Determine the [X, Y] coordinate at the center of the cell enclosing the given text.  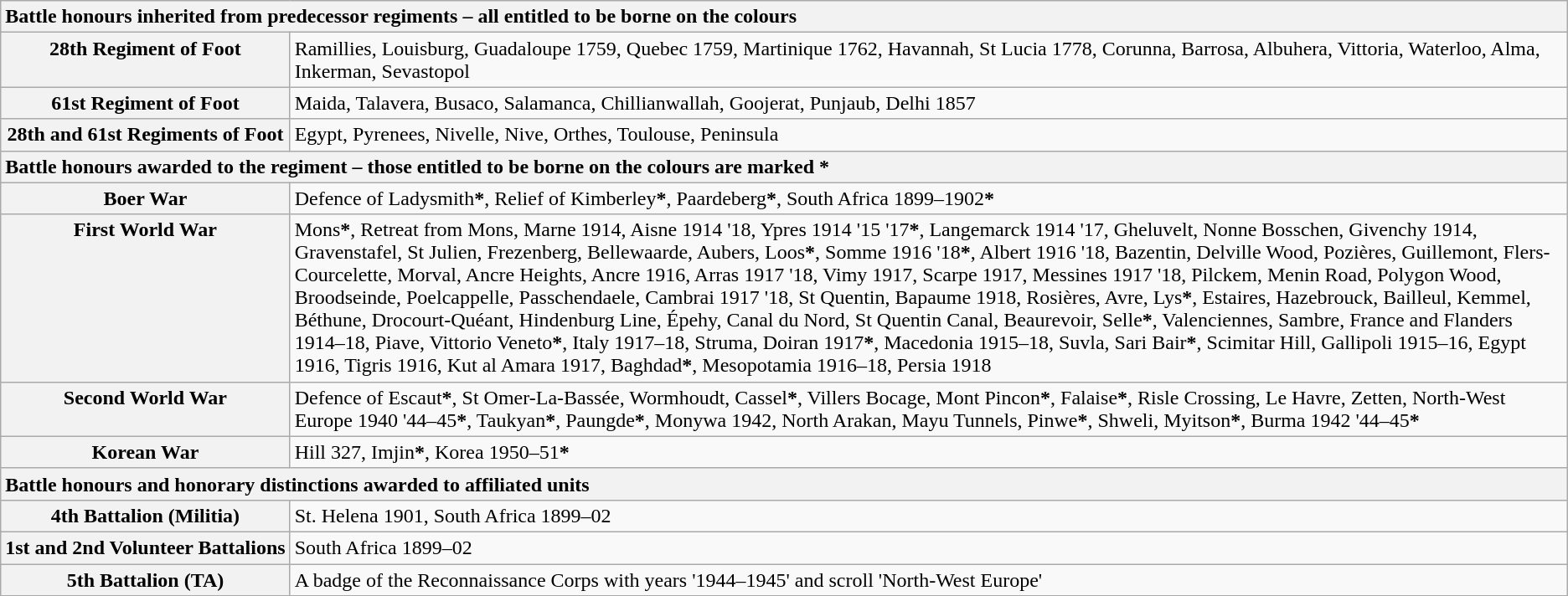
28th and 61st Regiments of Foot [146, 135]
4th Battalion (Militia) [146, 516]
1st and 2nd Volunteer Battalions [146, 547]
5th Battalion (TA) [146, 580]
Boer War [146, 198]
First World War [146, 298]
South Africa 1899–02 [928, 547]
Hill 327, Imjin*, Korea 1950–51* [928, 452]
St. Helena 1901, South Africa 1899–02 [928, 516]
Defence of Ladysmith*, Relief of Kimberley*, Paardeberg*, South Africa 1899–1902* [928, 198]
61st Regiment of Foot [146, 103]
Maida, Talavera, Busaco, Salamanca, Chillianwallah, Goojerat, Punjaub, Delhi 1857 [928, 103]
Second World War [146, 408]
28th Regiment of Foot [146, 60]
Battle honours inherited from predecessor regiments – all entitled to be borne on the colours [784, 17]
Battle honours and honorary distinctions awarded to affiliated units [784, 484]
Battle honours awarded to the regiment – those entitled to be borne on the colours are marked * [784, 167]
Korean War [146, 452]
A badge of the Reconnaissance Corps with years '1944–1945' and scroll 'North-West Europe' [928, 580]
Egypt, Pyrenees, Nivelle, Nive, Orthes, Toulouse, Peninsula [928, 135]
